From the cell containing the given text, extract its center point as (x, y) coordinate. 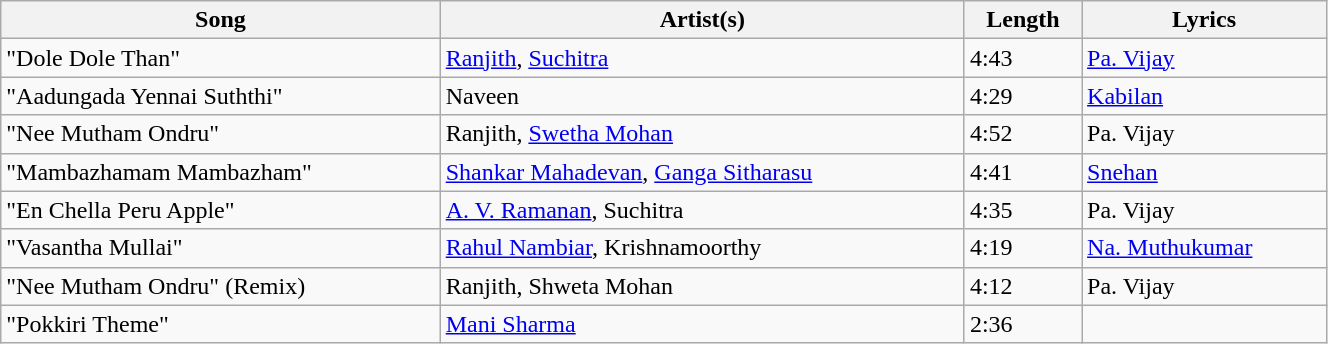
Ranjith, Shweta Mohan (702, 286)
"Nee Mutham Ondru" (220, 134)
Ranjith, Suchitra (702, 58)
4:29 (1022, 96)
4:19 (1022, 248)
Naveen (702, 96)
Length (1022, 20)
Mani Sharma (702, 324)
"En Chella Peru Apple" (220, 210)
4:52 (1022, 134)
Lyrics (1204, 20)
"Nee Mutham Ondru" (Remix) (220, 286)
"Dole Dole Than" (220, 58)
A. V. Ramanan, Suchitra (702, 210)
Shankar Mahadevan, Ganga Sitharasu (702, 172)
"Vasantha Mullai" (220, 248)
"Mambazhamam Mambazham" (220, 172)
"Pokkiri Theme" (220, 324)
Song (220, 20)
Rahul Nambiar, Krishnamoorthy (702, 248)
4:12 (1022, 286)
4:43 (1022, 58)
Ranjith, Swetha Mohan (702, 134)
4:35 (1022, 210)
4:41 (1022, 172)
2:36 (1022, 324)
Artist(s) (702, 20)
Kabilan (1204, 96)
Snehan (1204, 172)
Na. Muthukumar (1204, 248)
"Aadungada Yennai Suththi" (220, 96)
